Scan for the cell matching the given text and deliver its (X, Y) coordinate at center. 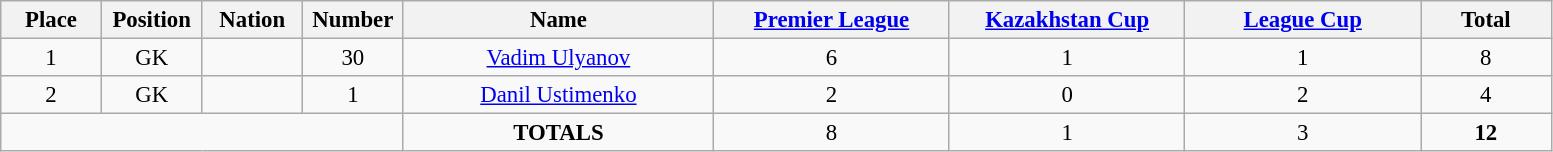
TOTALS (558, 133)
4 (1486, 95)
12 (1486, 133)
3 (1303, 133)
Premier League (832, 20)
Name (558, 20)
Number (354, 20)
0 (1067, 95)
Kazakhstan Cup (1067, 20)
Place (52, 20)
Total (1486, 20)
Vadim Ulyanov (558, 58)
Nation (252, 20)
6 (832, 58)
Danil Ustimenko (558, 95)
Position (152, 20)
League Cup (1303, 20)
30 (354, 58)
